From the cell containing the given text, extract its center point as [x, y] coordinate. 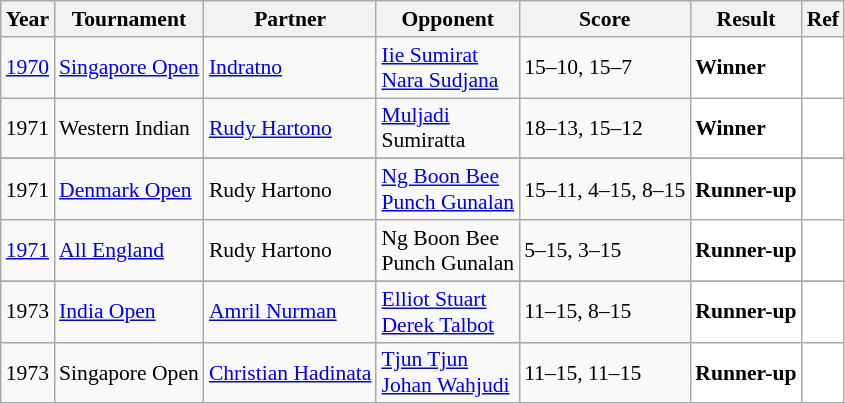
18–13, 15–12 [604, 128]
Denmark Open [129, 190]
5–15, 3–15 [604, 250]
Christian Hadinata [290, 372]
Result [746, 19]
Indratno [290, 68]
Partner [290, 19]
Western Indian [129, 128]
Muljadi Sumiratta [448, 128]
Amril Nurman [290, 312]
Ref [823, 19]
Tjun Tjun Johan Wahjudi [448, 372]
15–10, 15–7 [604, 68]
15–11, 4–15, 8–15 [604, 190]
Elliot Stuart Derek Talbot [448, 312]
Tournament [129, 19]
11–15, 11–15 [604, 372]
All England [129, 250]
Iie Sumirat Nara Sudjana [448, 68]
India Open [129, 312]
Score [604, 19]
Opponent [448, 19]
1970 [28, 68]
Year [28, 19]
11–15, 8–15 [604, 312]
